Search for the cell housing the specified text and yield its [x, y] center coordinate. 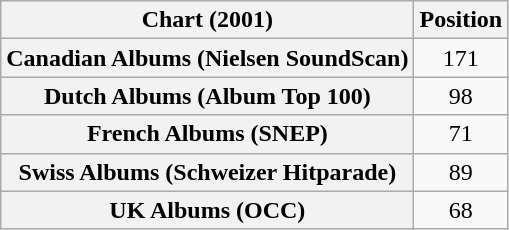
89 [461, 172]
Swiss Albums (Schweizer Hitparade) [208, 172]
Canadian Albums (Nielsen SoundScan) [208, 58]
98 [461, 96]
171 [461, 58]
Dutch Albums (Album Top 100) [208, 96]
UK Albums (OCC) [208, 210]
Chart (2001) [208, 20]
Position [461, 20]
71 [461, 134]
68 [461, 210]
French Albums (SNEP) [208, 134]
